Scan for the cell matching the given text and deliver its (x, y) coordinate at center. 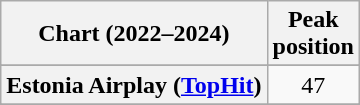
Chart (2022–2024) (134, 34)
Peakposition (313, 34)
47 (313, 85)
Estonia Airplay (TopHit) (134, 85)
